Detect which cell encompasses the target text, then output its (X, Y) center coordinate. 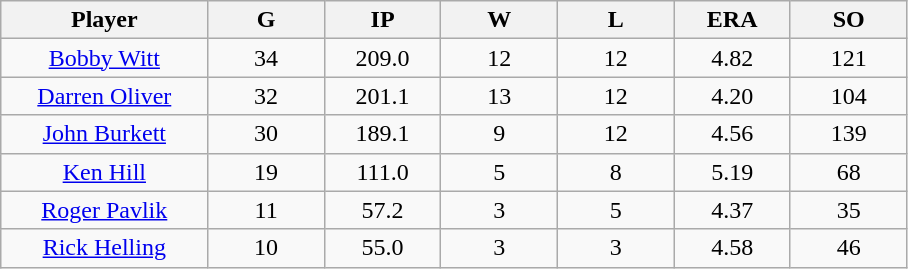
G (266, 20)
4.56 (732, 134)
W (500, 20)
35 (848, 210)
32 (266, 96)
10 (266, 248)
57.2 (382, 210)
189.1 (382, 134)
139 (848, 134)
8 (616, 172)
209.0 (382, 58)
Bobby Witt (104, 58)
Darren Oliver (104, 96)
121 (848, 58)
34 (266, 58)
4.82 (732, 58)
4.37 (732, 210)
Player (104, 20)
13 (500, 96)
L (616, 20)
104 (848, 96)
46 (848, 248)
ERA (732, 20)
9 (500, 134)
11 (266, 210)
68 (848, 172)
Ken Hill (104, 172)
19 (266, 172)
5.19 (732, 172)
Rick Helling (104, 248)
55.0 (382, 248)
4.58 (732, 248)
201.1 (382, 96)
Roger Pavlik (104, 210)
IP (382, 20)
SO (848, 20)
111.0 (382, 172)
4.20 (732, 96)
30 (266, 134)
John Burkett (104, 134)
